Scan for the cell matching the given text and deliver its (x, y) coordinate at center. 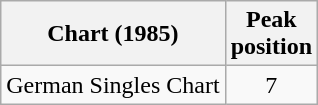
Chart (1985) (113, 34)
7 (271, 85)
German Singles Chart (113, 85)
Peakposition (271, 34)
